Output the (x, y) coordinate of the center of the cell containing the given text.  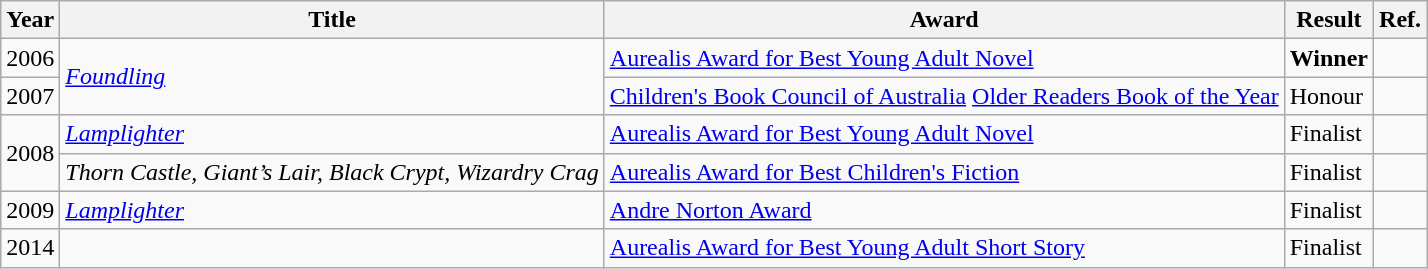
Children's Book Council of Australia Older Readers Book of the Year (944, 96)
Winner (1328, 58)
2014 (30, 248)
Ref. (1400, 20)
Award (944, 20)
Honour (1328, 96)
Title (332, 20)
2009 (30, 210)
Aurealis Award for Best Young Adult Short Story (944, 248)
2007 (30, 96)
Thorn Castle, Giant’s Lair, Black Crypt, Wizardry Crag (332, 172)
Result (1328, 20)
Andre Norton Award (944, 210)
2006 (30, 58)
Foundling (332, 77)
2008 (30, 153)
Aurealis Award for Best Children's Fiction (944, 172)
Year (30, 20)
